Find where the given text appears and provide that cell's center as [x, y] coordinate. 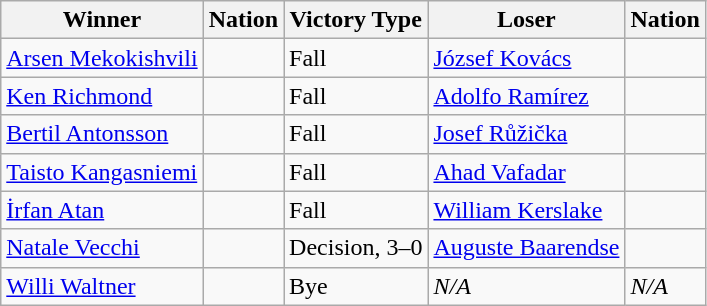
Josef Růžička [526, 134]
Taisto Kangasniemi [102, 172]
Adolfo Ramírez [526, 96]
Natale Vecchi [102, 248]
Arsen Mekokishvili [102, 58]
Loser [526, 20]
József Kovács [526, 58]
Bye [356, 286]
Winner [102, 20]
Ahad Vafadar [526, 172]
William Kerslake [526, 210]
Auguste Baarendse [526, 248]
İrfan Atan [102, 210]
Victory Type [356, 20]
Bertil Antonsson [102, 134]
Decision, 3–0 [356, 248]
Willi Waltner [102, 286]
Ken Richmond [102, 96]
